Output the [X, Y] coordinate of the center of the cell containing the given text.  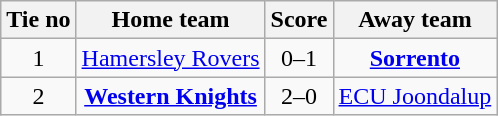
Hamersley Rovers [170, 58]
Home team [170, 20]
2 [38, 96]
Sorrento [415, 58]
2–0 [299, 96]
0–1 [299, 58]
Score [299, 20]
1 [38, 58]
Away team [415, 20]
Tie no [38, 20]
Western Knights [170, 96]
ECU Joondalup [415, 96]
